Output the [X, Y] coordinate of the center of the cell containing the given text.  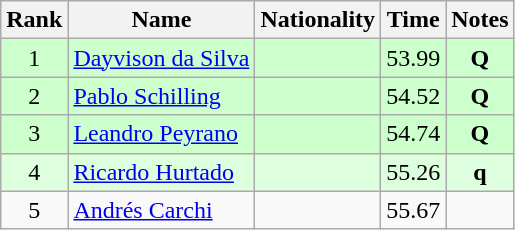
5 [34, 210]
Pablo Schilling [162, 96]
2 [34, 96]
Andrés Carchi [162, 210]
1 [34, 58]
4 [34, 172]
Nationality [318, 20]
Leandro Peyrano [162, 134]
Ricardo Hurtado [162, 172]
55.67 [414, 210]
55.26 [414, 172]
53.99 [414, 58]
54.52 [414, 96]
Time [414, 20]
Dayvison da Silva [162, 58]
Rank [34, 20]
3 [34, 134]
Name [162, 20]
54.74 [414, 134]
q [480, 172]
Notes [480, 20]
